Locate the cell with the specified text and output its (x, y) center coordinate. 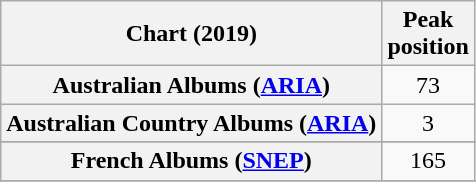
Australian Country Albums (ARIA) (192, 123)
165 (428, 161)
Peakposition (428, 34)
3 (428, 123)
Chart (2019) (192, 34)
73 (428, 85)
Australian Albums (ARIA) (192, 85)
French Albums (SNEP) (192, 161)
